Determine the [X, Y] coordinate at the center of the cell enclosing the given text.  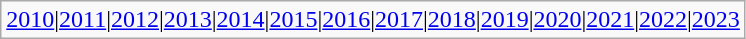
2010|2011|2012|2013|2014|2015|2016|2017|2018|2019|2020|2021|2022|2023 [374, 20]
